Scan for the cell matching the given text and deliver its [X, Y] coordinate at center. 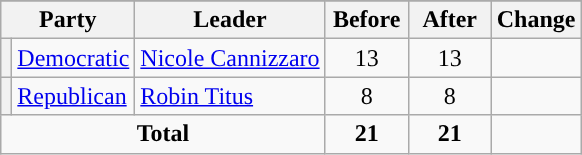
Republican [74, 96]
After [450, 20]
Nicole Cannizzaro [230, 58]
Leader [230, 20]
Change [536, 20]
Before [366, 20]
Party [68, 20]
Democratic [74, 58]
Robin Titus [230, 96]
Total [163, 134]
